Return the [X, Y] coordinate for the center point of the cell that contains the specified text.  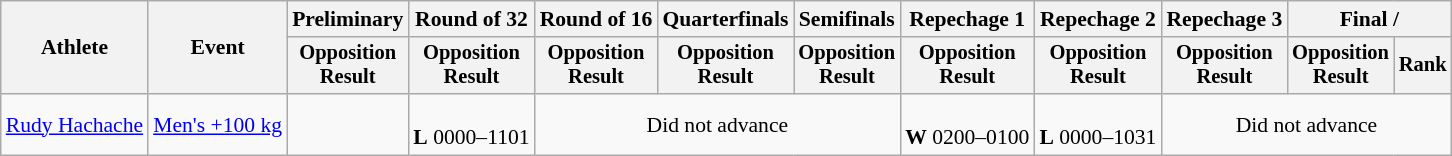
Final / [1369, 19]
Round of 16 [596, 19]
Semifinals [848, 19]
L 0000–1031 [1098, 124]
Repechage 3 [1224, 19]
Event [218, 48]
W 0200–0100 [967, 124]
Round of 32 [471, 19]
Rank [1423, 66]
Men's +100 kg [218, 124]
Preliminary [348, 19]
Rudy Hachache [74, 124]
Athlete [74, 48]
Repechage 2 [1098, 19]
Quarterfinals [725, 19]
Repechage 1 [967, 19]
L 0000–1101 [471, 124]
